Search for the cell housing the specified text and yield its (x, y) center coordinate. 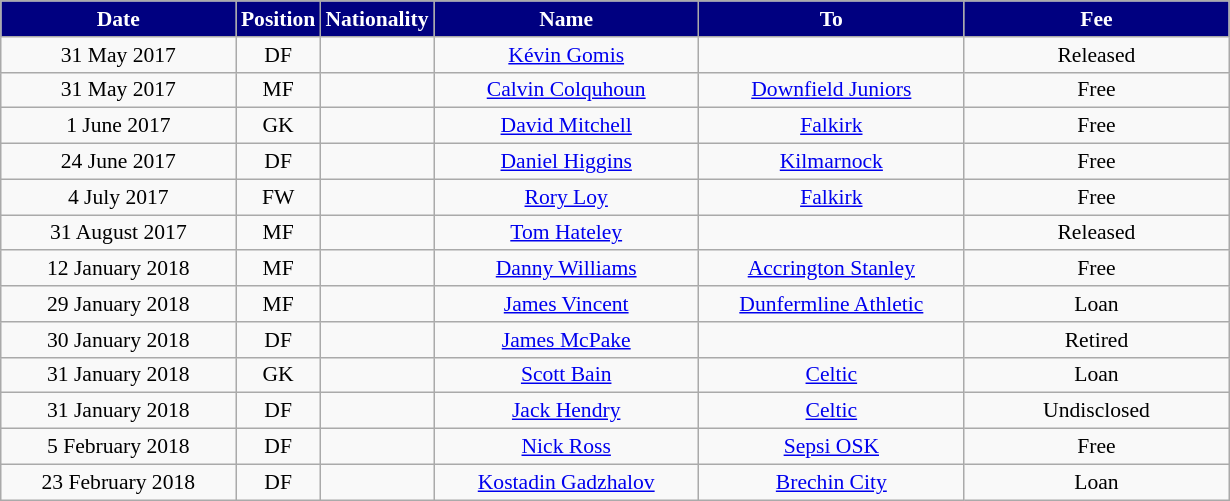
Kostadin Gadzhalov (566, 482)
To (832, 19)
Rory Loy (566, 197)
Daniel Higgins (566, 162)
Retired (1096, 340)
Fee (1096, 19)
James Vincent (566, 304)
Date (118, 19)
Scott Bain (566, 375)
Jack Hendry (566, 411)
30 January 2018 (118, 340)
29 January 2018 (118, 304)
Position (278, 19)
5 February 2018 (118, 447)
Nationality (376, 19)
Nick Ross (566, 447)
24 June 2017 (118, 162)
Kilmarnock (832, 162)
12 January 2018 (118, 269)
James McPake (566, 340)
Name (566, 19)
23 February 2018 (118, 482)
Brechin City (832, 482)
Undisclosed (1096, 411)
Downfield Juniors (832, 90)
Calvin Colquhoun (566, 90)
David Mitchell (566, 126)
Accrington Stanley (832, 269)
4 July 2017 (118, 197)
FW (278, 197)
Tom Hateley (566, 233)
Dunfermline Athletic (832, 304)
Kévin Gomis (566, 55)
1 June 2017 (118, 126)
31 August 2017 (118, 233)
Danny Williams (566, 269)
Sepsi OSK (832, 447)
